Determine the [X, Y] coordinate at the center of the cell enclosing the given text.  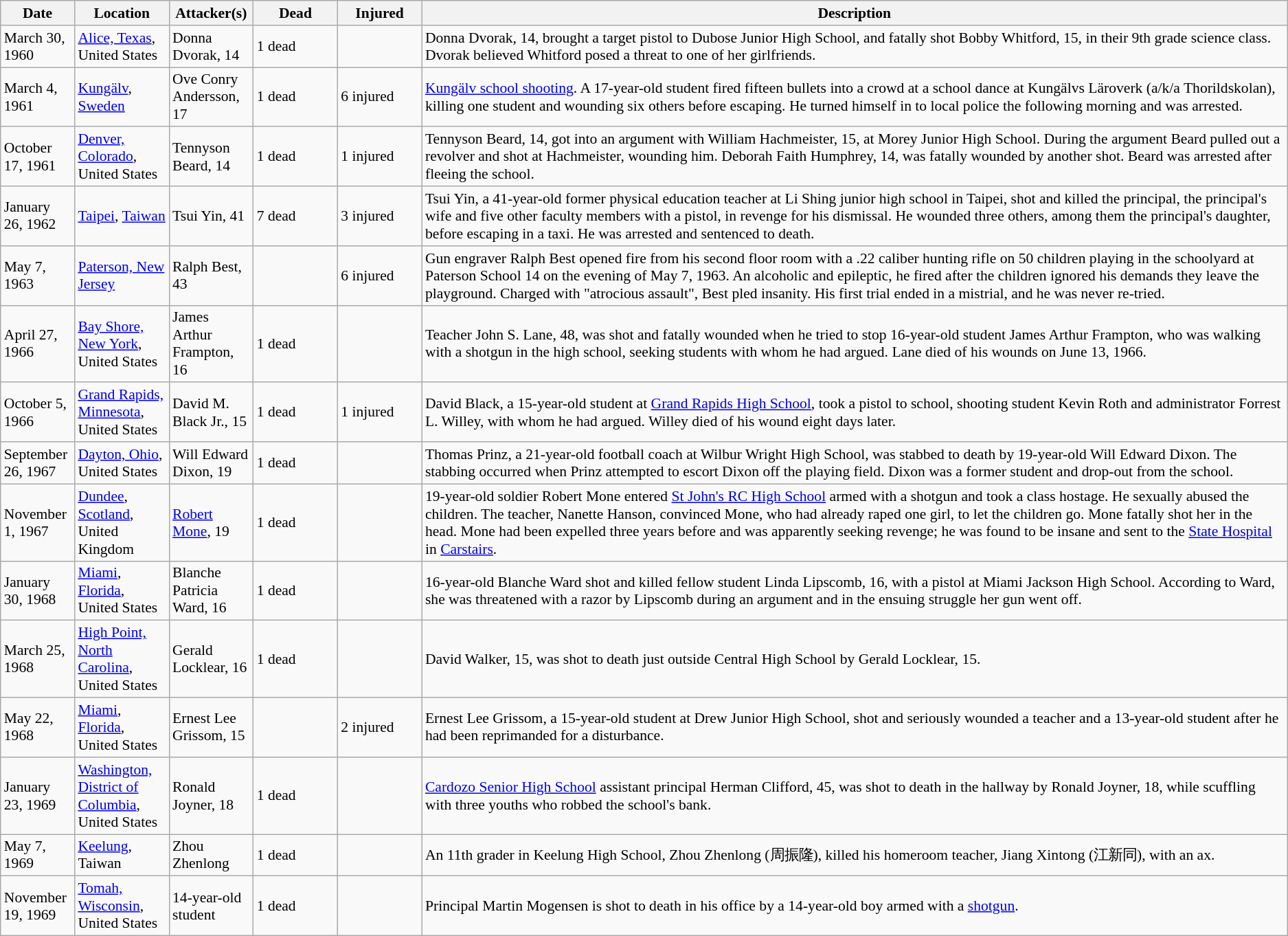
January 26, 1962 [38, 216]
Ronald Joyner, 18 [212, 796]
October 17, 1961 [38, 157]
Bay Shore, New York, United States [122, 344]
March 4, 1961 [38, 98]
Dead [295, 13]
March 25, 1968 [38, 659]
Washington, District of Columbia, United States [122, 796]
January 23, 1969 [38, 796]
Blanche Patricia Ward, 16 [212, 591]
May 22, 1968 [38, 727]
September 26, 1967 [38, 463]
Tennyson Beard, 14 [212, 157]
2 injured [379, 727]
14-year-old student [212, 906]
Ove Conry Andersson, 17 [212, 98]
Denver, Colorado, United States [122, 157]
November 1, 1967 [38, 522]
March 30, 1960 [38, 47]
7 dead [295, 216]
Donna Dvorak, 14 [212, 47]
April 27, 1966 [38, 344]
May 7, 1963 [38, 276]
David M. Black Jr., 15 [212, 412]
Attacker(s) [212, 13]
Zhou Zhenlong [212, 855]
Taipei, Taiwan [122, 216]
November 19, 1969 [38, 906]
Paterson, New Jersey [122, 276]
Description [855, 13]
Gerald Locklear, 16 [212, 659]
Tsui Yin, 41 [212, 216]
Injured [379, 13]
David Walker, 15, was shot to death just outside Central High School by Gerald Locklear, 15. [855, 659]
Dundee, Scotland, United Kingdom [122, 522]
Date [38, 13]
Location [122, 13]
Keelung, Taiwan [122, 855]
October 5, 1966 [38, 412]
James Arthur Frampton, 16 [212, 344]
Principal Martin Mogensen is shot to death in his office by a 14-year-old boy armed with a shotgun. [855, 906]
May 7, 1969 [38, 855]
Will Edward Dixon, 19 [212, 463]
Alice, Texas, United States [122, 47]
3 injured [379, 216]
Tomah, Wisconsin, United States [122, 906]
Ralph Best, 43 [212, 276]
An 11th grader in Keelung High School, Zhou Zhenlong (周振隆), killed his homeroom teacher, Jiang Xintong (江新同), with an ax. [855, 855]
Robert Mone, 19 [212, 522]
High Point, North Carolina, United States [122, 659]
Grand Rapids, Minnesota, United States [122, 412]
Ernest Lee Grissom, 15 [212, 727]
January 30, 1968 [38, 591]
Kungälv, Sweden [122, 98]
Dayton, Ohio, United States [122, 463]
